Search for the cell housing the specified text and yield its (X, Y) center coordinate. 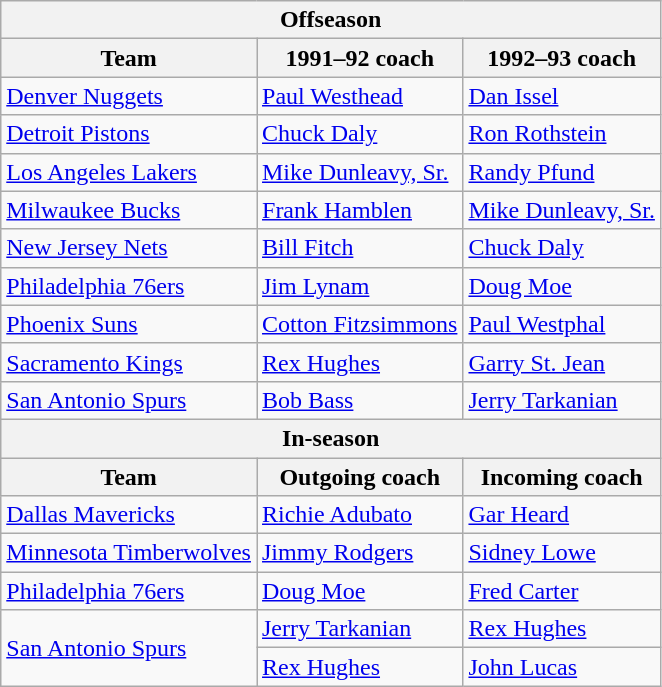
Sacramento Kings (129, 362)
1991–92 coach (359, 58)
Bill Fitch (359, 248)
Sidney Lowe (562, 553)
Minnesota Timberwolves (129, 553)
In-season (331, 438)
Richie Adubato (359, 515)
Los Angeles Lakers (129, 172)
Randy Pfund (562, 172)
Jim Lynam (359, 286)
Gar Heard (562, 515)
1992–93 coach (562, 58)
Garry St. Jean (562, 362)
Ron Rothstein (562, 134)
Dallas Mavericks (129, 515)
Fred Carter (562, 591)
Outgoing coach (359, 477)
John Lucas (562, 667)
New Jersey Nets (129, 248)
Offseason (331, 20)
Paul Westphal (562, 324)
Jimmy Rodgers (359, 553)
Dan Issel (562, 96)
Denver Nuggets (129, 96)
Incoming coach (562, 477)
Bob Bass (359, 400)
Paul Westhead (359, 96)
Milwaukee Bucks (129, 210)
Cotton Fitzsimmons (359, 324)
Detroit Pistons (129, 134)
Phoenix Suns (129, 324)
Frank Hamblen (359, 210)
